Extract the (x, y) coordinate from the center of the cell holding the provided text.  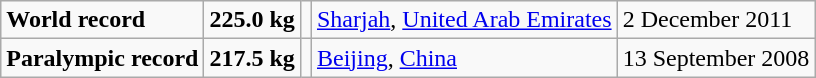
2 December 2011 (716, 20)
225.0 kg (252, 20)
217.5 kg (252, 58)
World record (102, 20)
Sharjah, United Arab Emirates (464, 20)
Beijing, China (464, 58)
13 September 2008 (716, 58)
Paralympic record (102, 58)
